For the text-containing cell, return its midpoint in (X, Y) coordinate format. 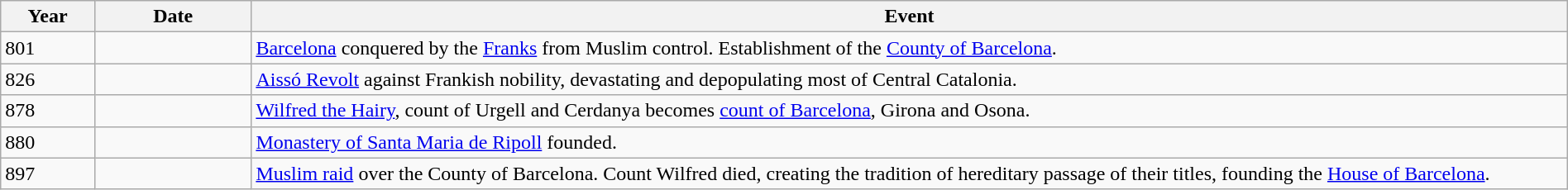
897 (48, 173)
826 (48, 79)
Wilfred the Hairy, count of Urgell and Cerdanya becomes count of Barcelona, Girona and Osona. (910, 111)
Monastery of Santa Maria de Ripoll founded. (910, 142)
Year (48, 17)
878 (48, 111)
880 (48, 142)
Aissó Revolt against Frankish nobility, devastating and depopulating most of Central Catalonia. (910, 79)
Barcelona conquered by the Franks from Muslim control. Establishment of the County of Barcelona. (910, 48)
801 (48, 48)
Event (910, 17)
Date (172, 17)
